Provide the (x, y) coordinate of the cell's center where the given text is located.  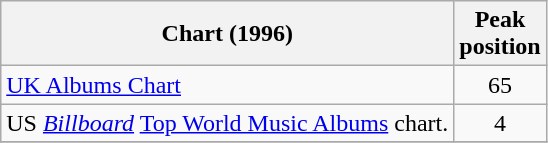
UK Albums Chart (228, 85)
65 (500, 85)
Peakposition (500, 34)
Chart (1996) (228, 34)
4 (500, 123)
US Billboard Top World Music Albums chart. (228, 123)
